Scan for the cell matching the given text and deliver its [x, y] coordinate at center. 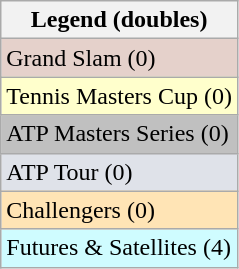
Tennis Masters Cup (0) [120, 96]
ATP Tour (0) [120, 172]
Challengers (0) [120, 210]
ATP Masters Series (0) [120, 134]
Futures & Satellites (4) [120, 248]
Legend (doubles) [120, 20]
Grand Slam (0) [120, 58]
